Provide the (x, y) coordinate of the cell's center where the given text is located.  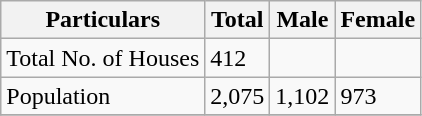
1,102 (302, 96)
973 (378, 96)
Total No. of Houses (103, 58)
Female (378, 20)
Total (238, 20)
Population (103, 96)
2,075 (238, 96)
Particulars (103, 20)
412 (238, 58)
Male (302, 20)
